Determine the [X, Y] coordinate at the center of the cell enclosing the given text.  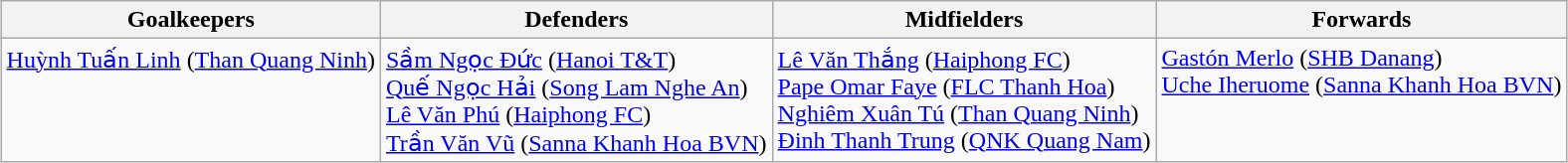
Huỳnh Tuấn Linh (Than Quang Ninh) [191, 100]
Gastón Merlo (SHB Danang) Uche Iheruome (Sanna Khanh Hoa BVN) [1361, 100]
Midfielders [964, 20]
Lê Văn Thắng (Haiphong FC) Pape Omar Faye (FLC Thanh Hoa) Nghiêm Xuân Tú (Than Quang Ninh) Đinh Thanh Trung (QNK Quang Nam) [964, 100]
Defenders [576, 20]
Goalkeepers [191, 20]
Forwards [1361, 20]
Sầm Ngọc Đức (Hanoi T&T) Quế Ngọc Hải (Song Lam Nghe An) Lê Văn Phú (Haiphong FC) Trần Văn Vũ (Sanna Khanh Hoa BVN) [576, 100]
